Detect which cell encompasses the target text, then output its (x, y) center coordinate. 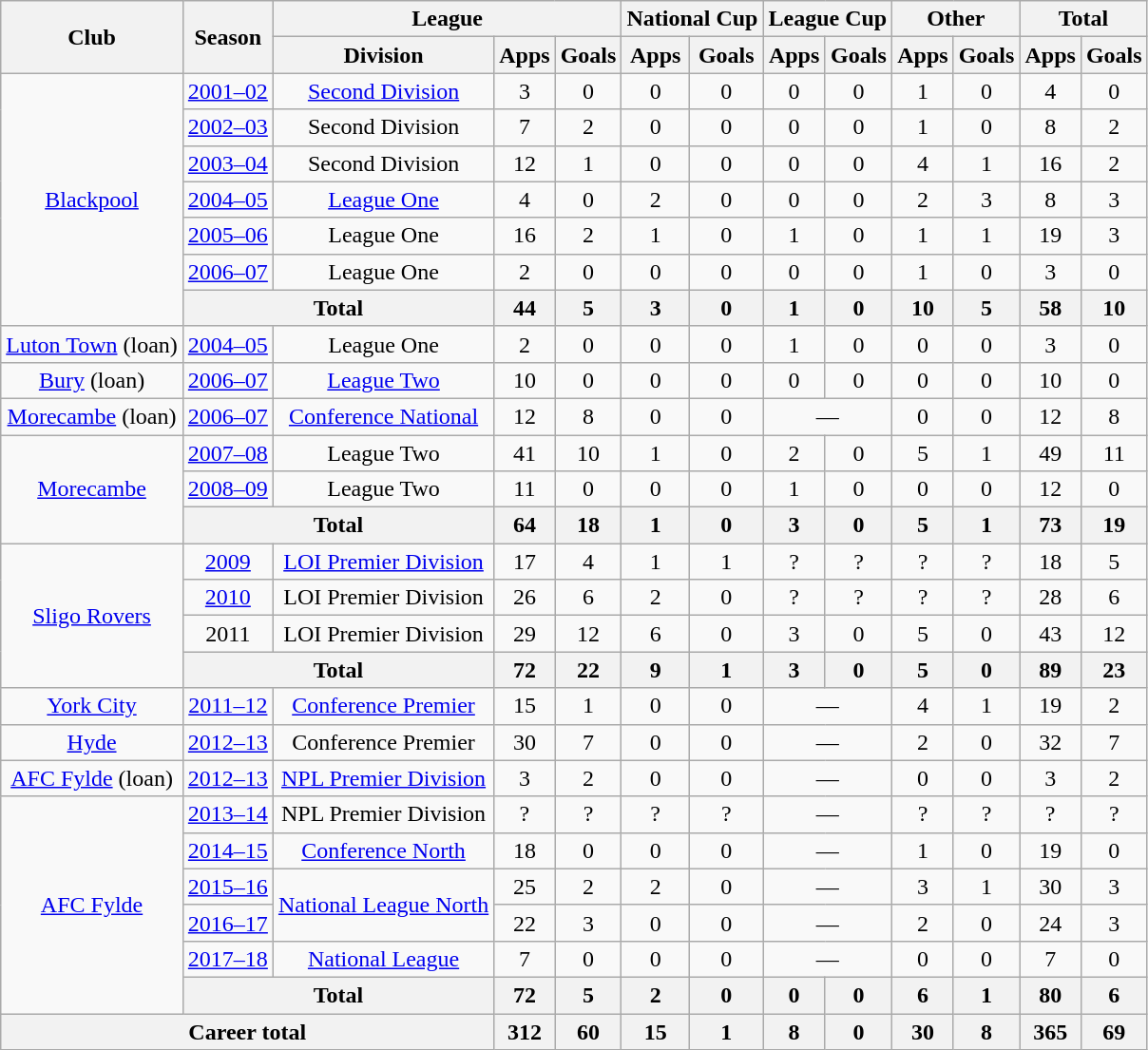
Career total (247, 1031)
69 (1114, 1031)
32 (1050, 742)
17 (525, 562)
National League North (383, 905)
312 (525, 1031)
28 (1050, 598)
Blackpool (92, 200)
National League (383, 959)
Division (383, 55)
58 (1050, 308)
43 (1050, 634)
73 (1050, 525)
Morecambe (loan) (92, 416)
National Cup (692, 19)
2014–15 (228, 850)
Sligo Rovers (92, 616)
2001–02 (228, 91)
25 (525, 887)
44 (525, 308)
29 (525, 634)
Conference North (383, 850)
Conference National (383, 416)
2003–04 (228, 163)
80 (1050, 995)
Other (956, 19)
2011–12 (228, 706)
60 (588, 1031)
23 (1114, 670)
2011 (228, 634)
2013–14 (228, 814)
League (447, 19)
26 (525, 598)
League Cup (828, 19)
York City (92, 706)
41 (525, 453)
Hyde (92, 742)
2005–06 (228, 236)
2017–18 (228, 959)
Bury (loan) (92, 380)
89 (1050, 670)
49 (1050, 453)
AFC Fylde (92, 905)
Season (228, 37)
2016–17 (228, 923)
Club (92, 37)
AFC Fylde (loan) (92, 778)
2002–03 (228, 127)
24 (1050, 923)
365 (1050, 1031)
2009 (228, 562)
Luton Town (loan) (92, 344)
9 (656, 670)
2015–16 (228, 887)
2010 (228, 598)
Morecambe (92, 489)
2007–08 (228, 453)
64 (525, 525)
2008–09 (228, 489)
